Locate the cell with the specified text and output its [x, y] center coordinate. 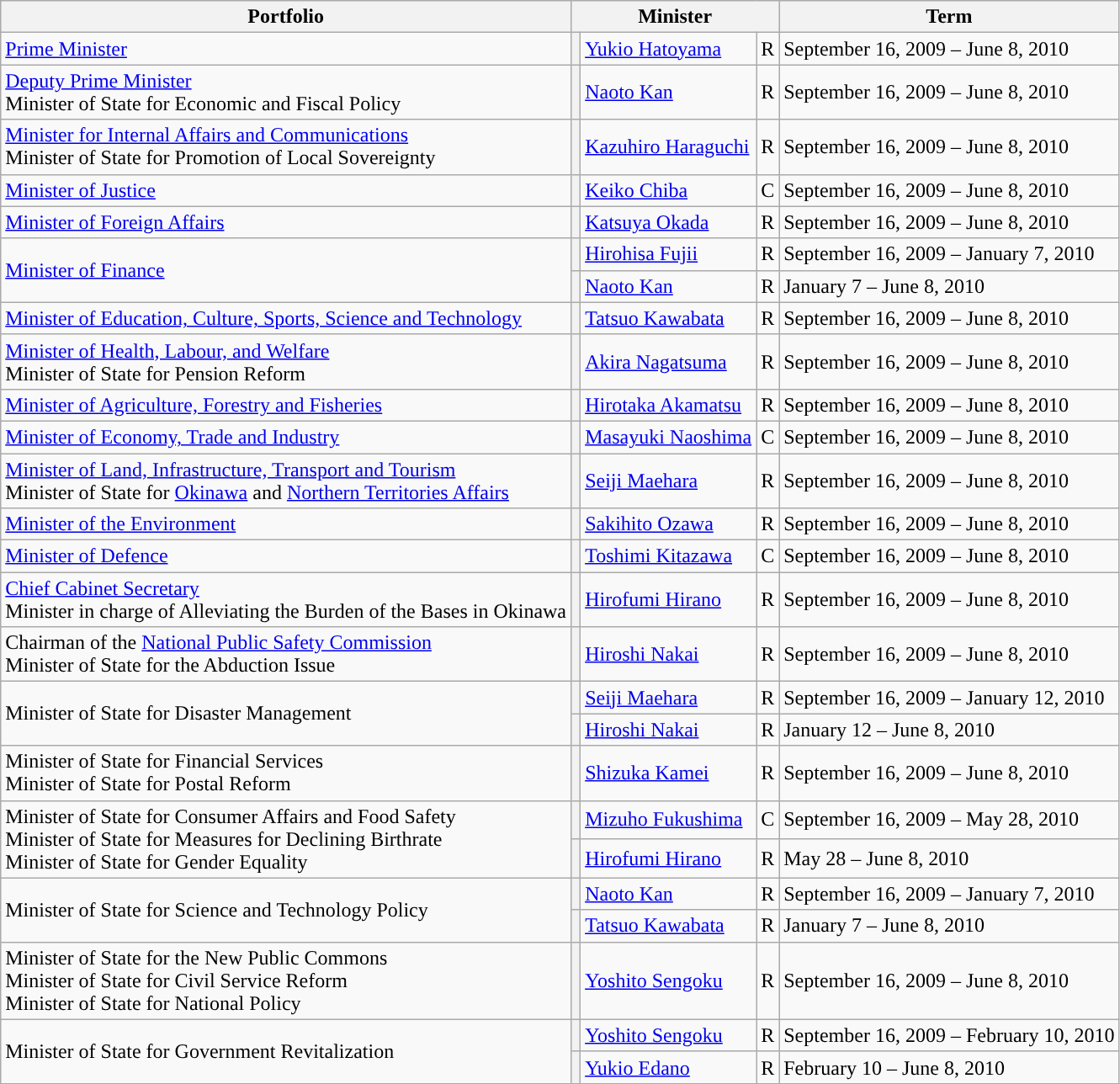
Minister of Foreign Affairs [286, 222]
Chairman of the National Public Safety Commission Minister of State for the Abduction Issue [286, 655]
February 10 – June 8, 2010 [949, 1067]
Minister of Agriculture, Forestry and Fisheries [286, 405]
Minister of Health, Labour, and Welfare Minister of State for Pension Reform [286, 362]
Term [949, 17]
Minister of State for Government Revitalization [286, 1051]
Deputy Prime Minister Minister of State for Economic and Fiscal Policy [286, 93]
Yukio Edano [668, 1067]
Shizuka Kamei [668, 773]
Minister of Economy, Trade and Industry [286, 437]
January 12 – June 8, 2010 [949, 730]
Mizuho Fukushima [668, 820]
Minister of Education, Culture, Sports, Science and Technology [286, 318]
Minister of Land, Infrastructure, Transport and Tourism Minister of State for Okinawa and Northern Territories Affairs [286, 480]
Kazuhiro Haraguchi [668, 146]
Minister of State for the New Public Commons Minister of State for Civil Service Reform Minister of State for National Policy [286, 980]
Minister of State for Consumer Affairs and Food Safety Minister of State for Measures for Declining Birthrate Minister of State for Gender Equality [286, 839]
Minister of State for Disaster Management [286, 714]
Minister for Internal Affairs and Communications Minister of State for Promotion of Local Sovereignty [286, 146]
Yukio Hatoyama [668, 49]
September 16, 2009 – May 28, 2010 [949, 820]
Minister of State for Science and Technology Policy [286, 910]
Chief Cabinet Secretary Minister in charge of Alleviating the Burden of the Bases in Okinawa [286, 599]
Hirohisa Fujii [668, 254]
Minister of Justice [286, 190]
Akira Nagatsuma [668, 362]
Minister of Finance [286, 270]
Portfolio [286, 17]
Toshimi Kitazawa [668, 556]
Masayuki Naoshima [668, 437]
Minister of State for Financial Services Minister of State for Postal Reform [286, 773]
Minister of Defence [286, 556]
Prime Minister [286, 49]
May 28 – June 8, 2010 [949, 858]
September 16, 2009 – January 12, 2010 [949, 698]
Sakihito Ozawa [668, 524]
Katsuya Okada [668, 222]
Hirotaka Akamatsu [668, 405]
September 16, 2009 – February 10, 2010 [949, 1035]
Minister of the Environment [286, 524]
Keiko Chiba [668, 190]
Minister [675, 17]
